Return the [X, Y] coordinate for the center point of the cell that contains the specified text.  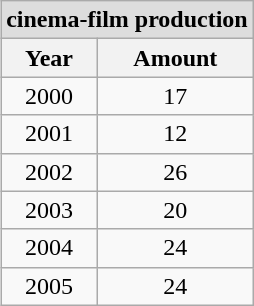
Year [50, 58]
17 [175, 96]
Amount [175, 58]
cinema-film production [128, 20]
2001 [50, 134]
2003 [50, 210]
2002 [50, 172]
2005 [50, 286]
26 [175, 172]
12 [175, 134]
2000 [50, 96]
20 [175, 210]
2004 [50, 248]
